Extract the [X, Y] coordinate from the center of the cell holding the provided text.  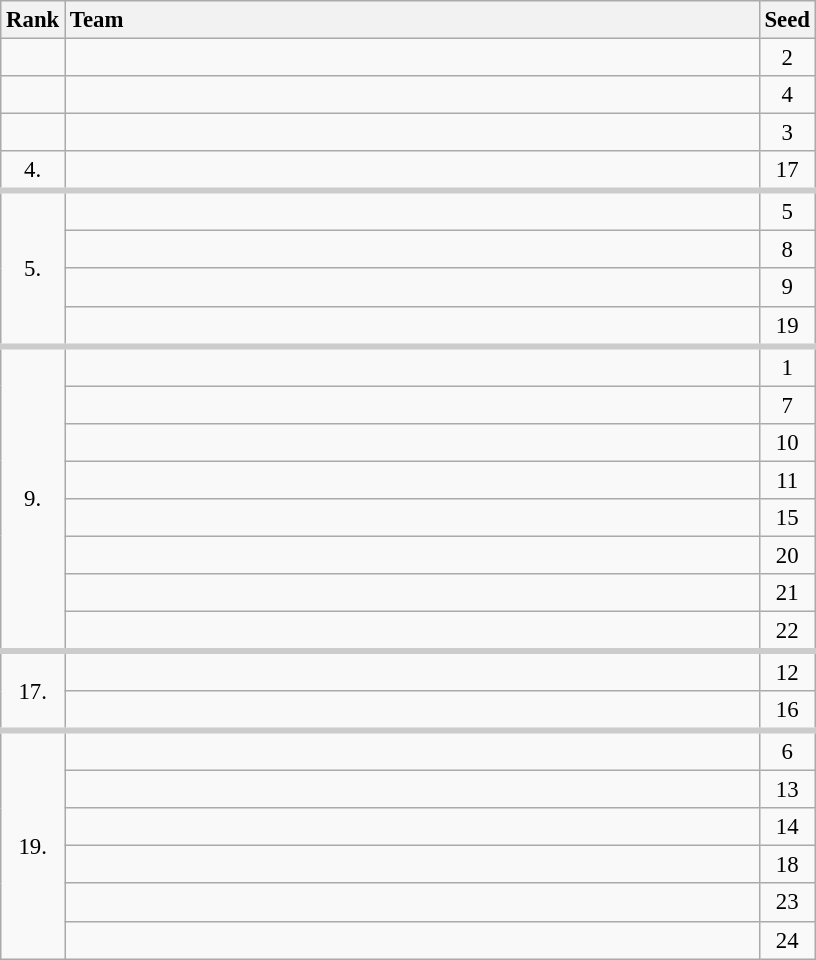
5. [33, 268]
Rank [33, 20]
9. [33, 498]
Team [412, 20]
18 [787, 865]
7 [787, 405]
22 [787, 631]
1 [787, 366]
5 [787, 211]
15 [787, 518]
20 [787, 555]
19 [787, 326]
4 [787, 95]
11 [787, 480]
12 [787, 671]
17. [33, 691]
4. [33, 171]
21 [787, 593]
14 [787, 827]
19. [33, 845]
24 [787, 940]
17 [787, 171]
13 [787, 790]
23 [787, 903]
9 [787, 288]
8 [787, 250]
3 [787, 133]
16 [787, 711]
6 [787, 751]
10 [787, 442]
2 [787, 58]
Seed [787, 20]
